Provide the (x, y) coordinate of the cell's center where the given text is located.  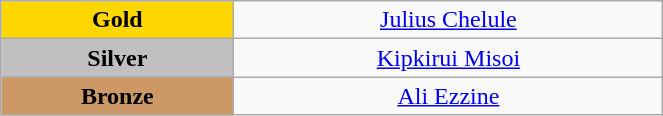
Bronze (118, 96)
Julius Chelule (448, 20)
Kipkirui Misoi (448, 58)
Gold (118, 20)
Silver (118, 58)
Ali Ezzine (448, 96)
